Locate the cell with the specified text and output its [X, Y] center coordinate. 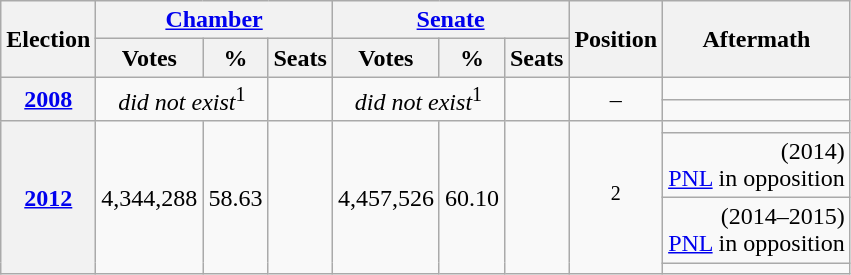
58.63 [236, 197]
2012 [48, 197]
4,457,526 [386, 197]
2008 [48, 100]
2 [616, 197]
60.10 [472, 197]
Aftermath [757, 39]
(2014–2015)PNL in opposition [757, 230]
Chamber [214, 20]
(2014)PNL in opposition [757, 164]
4,344,288 [150, 197]
– [616, 100]
Senate [450, 20]
Election [48, 39]
Position [616, 39]
